Find where the given text appears and provide that cell's center as (x, y) coordinate. 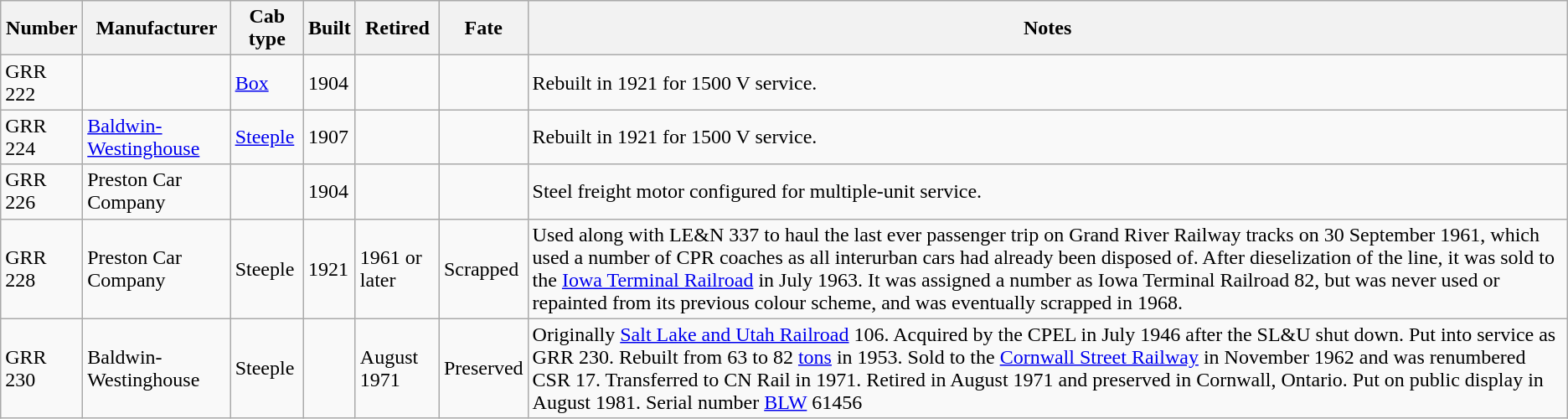
Number (42, 28)
Preserved (483, 369)
Scrapped (483, 268)
Cab type (266, 28)
GRR 224 (42, 137)
Fate (483, 28)
Steel freight motor configured for multiple-unit service. (1047, 191)
Box (266, 82)
GRR 228 (42, 268)
Built (330, 28)
GRR 222 (42, 82)
Retired (397, 28)
1921 (330, 268)
August 1971 (397, 369)
1907 (330, 137)
1961 or later (397, 268)
Notes (1047, 28)
GRR 226 (42, 191)
GRR 230 (42, 369)
Manufacturer (157, 28)
